Return [x, y] of the center of cell containing provided text 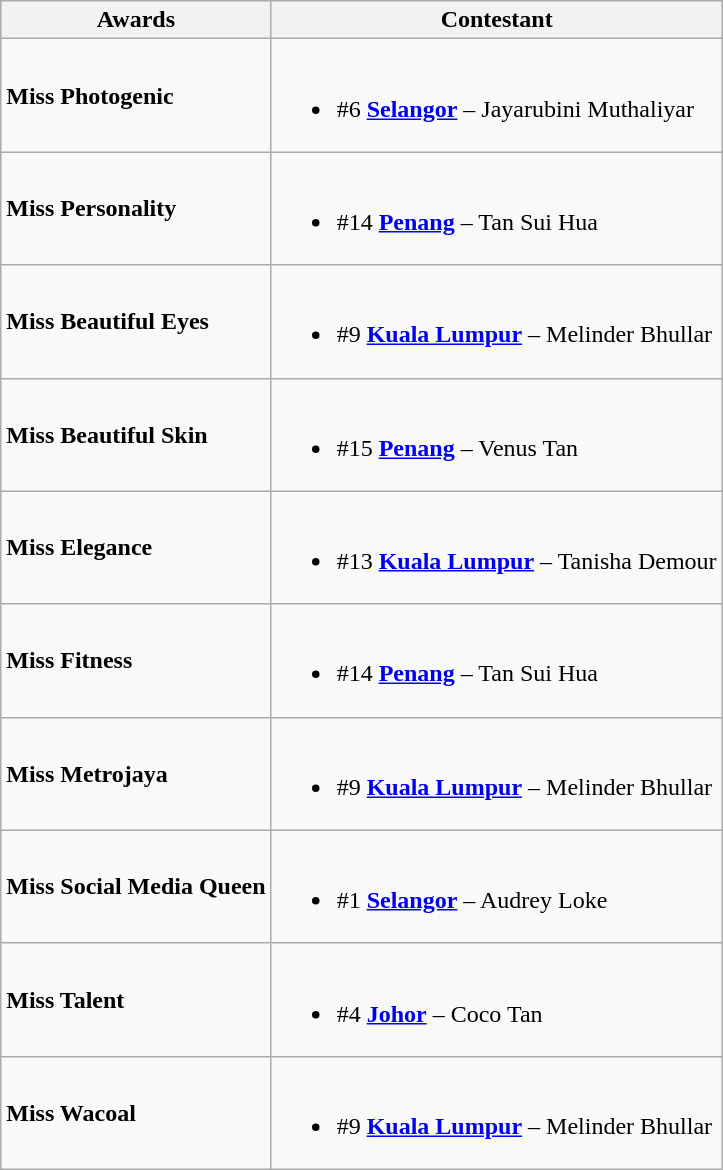
#1 Selangor – Audrey Loke [496, 886]
Miss Elegance [136, 548]
Miss Beautiful Eyes [136, 322]
Miss Fitness [136, 660]
Miss Metrojaya [136, 774]
#13 Kuala Lumpur – Tanisha Demour [496, 548]
#6 Selangor – Jayarubini Muthaliyar [496, 96]
Miss Photogenic [136, 96]
Miss Talent [136, 1000]
#15 Penang – Venus Tan [496, 434]
Miss Personality [136, 208]
#4 Johor – Coco Tan [496, 1000]
Miss Wacoal [136, 1112]
Awards [136, 20]
Contestant [496, 20]
Miss Beautiful Skin [136, 434]
Miss Social Media Queen [136, 886]
